For the text-containing cell, return its midpoint in (x, y) coordinate format. 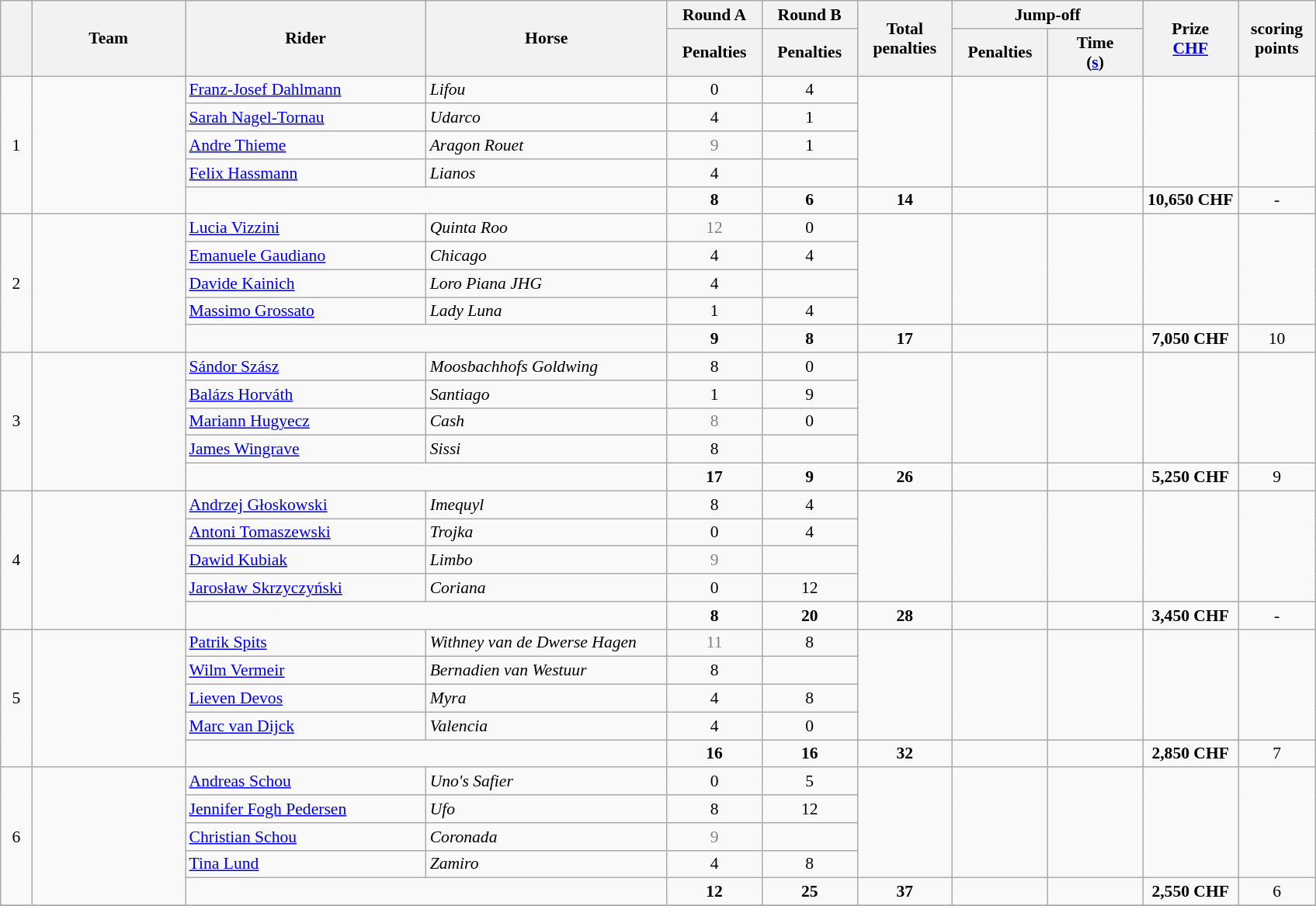
Loro Piana JHG (547, 283)
2,550 CHF (1191, 892)
Horse (547, 39)
11 (714, 643)
14 (905, 200)
Coronada (547, 837)
Dawid Kubiak (305, 561)
PrizeCHF (1191, 39)
Round A (714, 15)
10 (1276, 339)
Lucia Vizzini (305, 228)
3,450 CHF (1191, 616)
2 (16, 283)
26 (905, 477)
Quinta Roo (547, 228)
Felix Hassmann (305, 173)
Lieven Devos (305, 699)
Cash (547, 422)
20 (809, 616)
5,250 CHF (1191, 477)
Udarco (547, 118)
10,650 CHF (1191, 200)
Andrzej Głoskowski (305, 505)
Withney van de Dwerse Hagen (547, 643)
Chicago (547, 256)
Team (109, 39)
Marc van Dijck (305, 726)
Davide Kainich (305, 283)
Zamiro (547, 864)
Total penalties (905, 39)
Jump-off (1048, 15)
Imequyl (547, 505)
Patrik Spits (305, 643)
Rider (305, 39)
Jarosław Skrzyczyński (305, 588)
Sándor Szász (305, 366)
Trojka (547, 533)
25 (809, 892)
Santiago (547, 394)
Uno's Safier (547, 782)
Lifou (547, 90)
Jennifer Fogh Pedersen (305, 809)
Coriana (547, 588)
Mariann Hugyecz (305, 422)
Andreas Schou (305, 782)
Tina Lund (305, 864)
Christian Schou (305, 837)
Wilm Vermeir (305, 671)
Emanuele Gaudiano (305, 256)
Sarah Nagel-Tornau (305, 118)
37 (905, 892)
scoringpoints (1276, 39)
Sissi (547, 450)
7,050 CHF (1191, 339)
2,850 CHF (1191, 754)
Myra (547, 699)
Moosbachhofs Goldwing (547, 366)
32 (905, 754)
Franz-Josef Dahlmann (305, 90)
Antoni Tomaszewski (305, 533)
Lianos (547, 173)
Time(s) (1095, 53)
Massimo Grossato (305, 311)
3 (16, 422)
Ufo (547, 809)
Aragon Rouet (547, 145)
Bernadien van Westuur (547, 671)
James Wingrave (305, 450)
Limbo (547, 561)
Round B (809, 15)
Valencia (547, 726)
Andre Thieme (305, 145)
Balázs Horváth (305, 394)
Lady Luna (547, 311)
7 (1276, 754)
28 (905, 616)
